Capture the cell that displays the provided text and extract its (x, y) central coordinate. 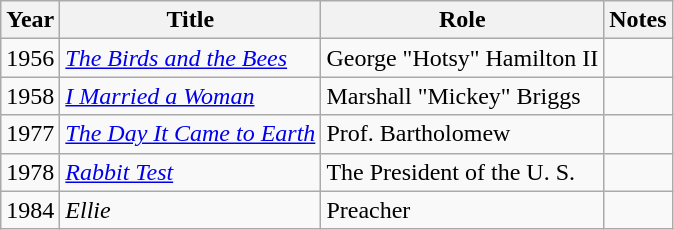
Year (30, 20)
Ellie (190, 210)
Preacher (462, 210)
The Day It Came to Earth (190, 134)
1956 (30, 58)
Marshall "Mickey" Briggs (462, 96)
The Birds and the Bees (190, 58)
Notes (638, 20)
Title (190, 20)
Role (462, 20)
I Married a Woman (190, 96)
Rabbit Test (190, 172)
1977 (30, 134)
The President of the U. S. (462, 172)
1958 (30, 96)
Prof. Bartholomew (462, 134)
1984 (30, 210)
George "Hotsy" Hamilton II (462, 58)
1978 (30, 172)
